Find where the given text appears and provide that cell's center as [X, Y] coordinate. 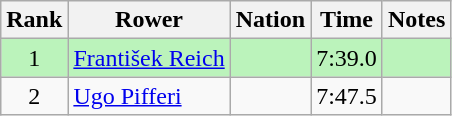
Notes [416, 20]
2 [34, 96]
František Reich [149, 58]
7:39.0 [347, 58]
Rank [34, 20]
Nation [270, 20]
1 [34, 58]
Ugo Pifferi [149, 96]
Rower [149, 20]
7:47.5 [347, 96]
Time [347, 20]
